Pinpoint the cell where the given text exists, returning its [x, y] midpoint coordinate. 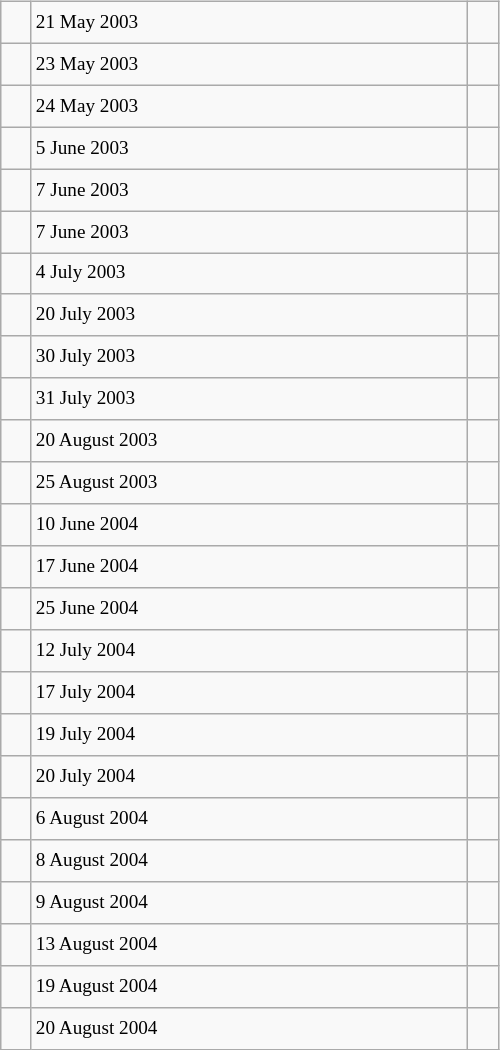
10 June 2004 [250, 525]
9 August 2004 [250, 902]
20 July 2003 [250, 315]
20 August 2004 [250, 1028]
20 July 2004 [250, 777]
6 August 2004 [250, 819]
13 August 2004 [250, 944]
17 July 2004 [250, 693]
31 July 2003 [250, 399]
25 June 2004 [250, 609]
4 July 2003 [250, 274]
8 August 2004 [250, 861]
25 August 2003 [250, 483]
5 June 2003 [250, 148]
19 July 2004 [250, 735]
17 June 2004 [250, 567]
30 July 2003 [250, 357]
19 August 2004 [250, 986]
23 May 2003 [250, 64]
21 May 2003 [250, 22]
12 July 2004 [250, 651]
20 August 2003 [250, 441]
24 May 2003 [250, 106]
